Identify which cell holds the provided text, then report its [x, y] central coordinate. 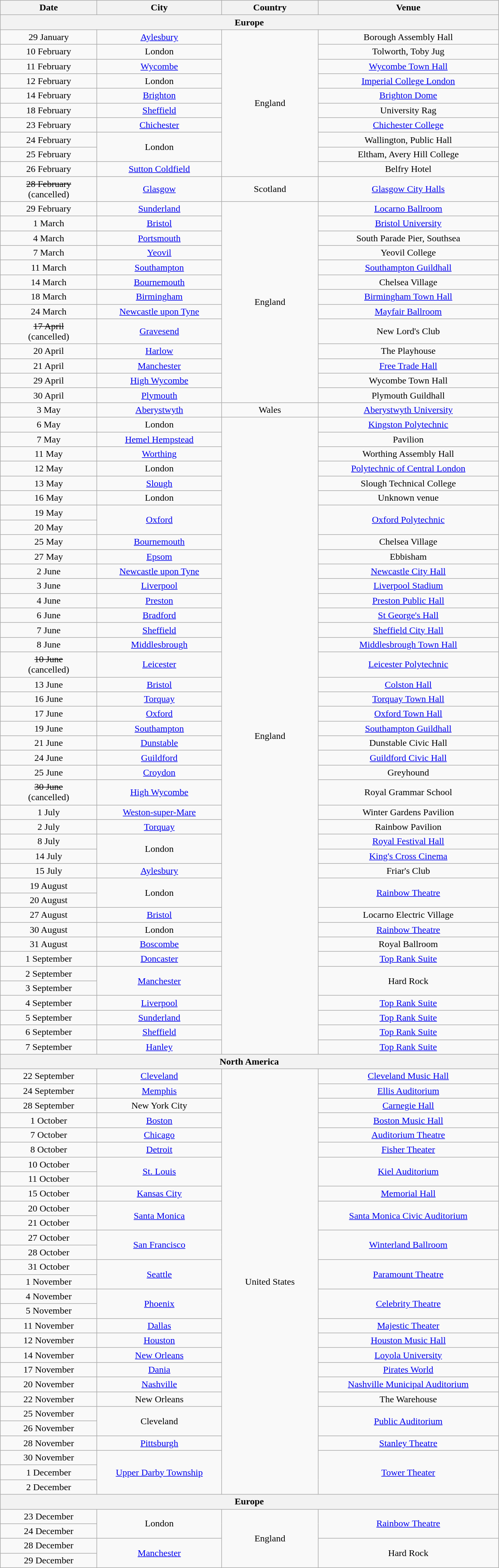
New Lord's Club [408, 331]
Leicester Polytechnic [408, 665]
Newcastle City Hall [408, 571]
5 September [49, 1018]
23 December [49, 1516]
Middlesbrough Town Hall [408, 644]
Carnegie Hall [408, 1105]
29 April [49, 380]
Colston Hall [408, 684]
11 February [49, 66]
29 February [49, 209]
Detroit [160, 1149]
Chicago [160, 1135]
Ellis Auditorium [408, 1091]
26 February [49, 169]
United States [270, 1282]
Glasgow [160, 189]
Memorial Hall [408, 1194]
24 February [49, 140]
Birmingham Town Hall [408, 297]
Bristol University [408, 224]
Polytechnic of Central London [408, 469]
Santa Monica [160, 1216]
Epsom [160, 557]
16 June [49, 699]
18 March [49, 297]
Wallington, Public Hall [408, 140]
Locarno Ballroom [408, 209]
Tower Theater [408, 1472]
Sutton Coldfield [160, 169]
Unknown venue [408, 498]
Wales [270, 410]
Seattle [160, 1274]
7 October [49, 1135]
3 June [49, 586]
20 August [49, 900]
22 September [49, 1076]
28 September [49, 1105]
Yeovil [160, 253]
17 June [49, 714]
31 August [49, 944]
15 October [49, 1194]
Liverpool Stadium [408, 586]
14 March [49, 282]
10 June (cancelled) [49, 665]
28 February (cancelled) [49, 189]
Majestic Theater [408, 1326]
17 April (cancelled) [49, 331]
24 June [49, 758]
27 May [49, 557]
Nashville [160, 1384]
16 May [49, 498]
St George's Hall [408, 615]
Free Trade Hall [408, 366]
South Parade Pier, Southsea [408, 238]
King's Cross Cinema [408, 856]
6 September [49, 1032]
28 October [49, 1252]
Portsmouth [160, 238]
2 December [49, 1487]
20 November [49, 1384]
1 July [49, 812]
20 October [49, 1208]
20 May [49, 527]
Date [49, 8]
14 February [49, 96]
Auditorium Theatre [408, 1135]
University Rag [408, 110]
29 January [49, 37]
1 October [49, 1120]
Royal Ballroom [408, 944]
14 November [49, 1355]
Scotland [270, 189]
Brighton [160, 96]
Ebbisham [408, 557]
Phoenix [160, 1304]
Slough [160, 483]
30 June (cancelled) [49, 792]
Boscombe [160, 944]
Guildford [160, 758]
Pavilion [408, 439]
North America [249, 1062]
18 February [49, 110]
Kansas City [160, 1194]
Upper Darby Township [160, 1472]
Royal Grammar School [408, 792]
12 November [49, 1340]
4 June [49, 601]
24 March [49, 311]
Guildford Civic Hall [408, 758]
19 June [49, 728]
The Warehouse [408, 1399]
24 December [49, 1531]
7 May [49, 439]
Dunstable [160, 743]
Stanley Theatre [408, 1443]
Croydon [160, 772]
21 April [49, 366]
8 October [49, 1149]
Glasgow City Halls [408, 189]
New York City [160, 1105]
Gravesend [160, 331]
24 September [49, 1091]
11 October [49, 1179]
27 August [49, 915]
2 July [49, 827]
Nashville Municipal Auditorium [408, 1384]
Royal Festival Hall [408, 841]
Brighton Dome [408, 96]
Imperial College London [408, 81]
6 May [49, 424]
Bradford [160, 615]
Aberystwyth University [408, 410]
Pittsburgh [160, 1443]
28 November [49, 1443]
Hanley [160, 1047]
Winterland Ballroom [408, 1245]
7 June [49, 630]
Oxford Town Hall [408, 714]
26 November [49, 1428]
22 November [49, 1399]
Fisher Theater [408, 1149]
29 December [49, 1560]
25 November [49, 1414]
Venue [408, 8]
21 October [49, 1223]
Locarno Electric Village [408, 915]
Santa Monica Civic Auditorium [408, 1216]
13 June [49, 684]
30 August [49, 929]
Cleveland Music Hall [408, 1076]
28 December [49, 1546]
25 June [49, 772]
30 April [49, 395]
Pirates World [408, 1369]
5 November [49, 1311]
Friar's Club [408, 871]
11 March [49, 268]
Loyola University [408, 1355]
12 May [49, 469]
20 April [49, 351]
Sheffield City Hall [408, 630]
30 November [49, 1458]
27 October [49, 1238]
Houston Music Hall [408, 1340]
31 October [49, 1267]
25 May [49, 542]
10 October [49, 1164]
City [160, 8]
4 March [49, 238]
Memphis [160, 1091]
1 December [49, 1472]
2 September [49, 974]
Preston Public Hall [408, 601]
Weston-super-Mare [160, 812]
Plymouth Guildhall [408, 395]
Dallas [160, 1326]
3 May [49, 410]
7 March [49, 253]
Plymouth [160, 395]
Aberystwyth [160, 410]
21 June [49, 743]
Dunstable Civic Hall [408, 743]
St. Louis [160, 1172]
8 June [49, 644]
The Playhouse [408, 351]
1 November [49, 1282]
Dania [160, 1369]
11 November [49, 1326]
Boston [160, 1120]
4 November [49, 1296]
Middlesbrough [160, 644]
Kiel Auditorium [408, 1172]
Worthing [160, 454]
Preston [160, 601]
Borough Assembly Hall [408, 37]
Public Auditorium [408, 1421]
Kingston Polytechnic [408, 424]
10 February [49, 52]
25 February [49, 154]
Eltham, Avery Hill College [408, 154]
Wycombe [160, 66]
14 July [49, 856]
Winter Gardens Pavilion [408, 812]
15 July [49, 871]
Birmingham [160, 297]
Country [270, 8]
Harlow [160, 351]
Mayfair Ballroom [408, 311]
Celebrity Theatre [408, 1304]
8 July [49, 841]
Worthing Assembly Hall [408, 454]
Rainbow Pavilion [408, 827]
3 September [49, 988]
Slough Technical College [408, 483]
6 June [49, 615]
17 November [49, 1369]
Oxford Polytechnic [408, 520]
Greyhound [408, 772]
13 May [49, 483]
Hemel Hempstead [160, 439]
Yeovil College [408, 253]
Doncaster [160, 959]
Chichester [160, 125]
Leicester [160, 665]
19 August [49, 885]
Chichester College [408, 125]
1 September [49, 959]
Belfry Hotel [408, 169]
23 February [49, 125]
San Francisco [160, 1245]
19 May [49, 513]
2 June [49, 571]
Paramount Theatre [408, 1274]
12 February [49, 81]
11 May [49, 454]
7 September [49, 1047]
Tolworth, Toby Jug [408, 52]
Boston Music Hall [408, 1120]
4 September [49, 1003]
Houston [160, 1340]
Torquay Town Hall [408, 699]
1 March [49, 224]
